For the text-containing cell, return its midpoint in (x, y) coordinate format. 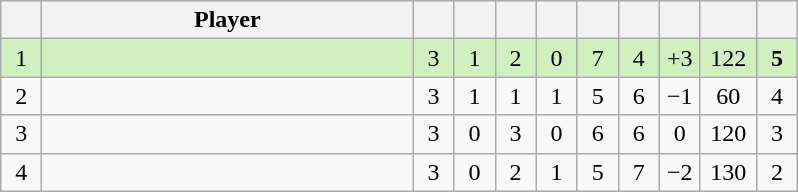
Player (228, 20)
−1 (680, 96)
−2 (680, 172)
60 (728, 96)
+3 (680, 58)
122 (728, 58)
130 (728, 172)
120 (728, 134)
